Search for the cell housing the specified text and yield its [x, y] center coordinate. 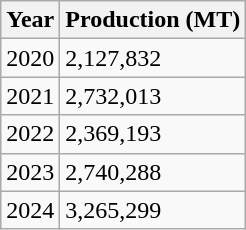
2022 [30, 134]
2,732,013 [153, 96]
2023 [30, 172]
Year [30, 20]
2,740,288 [153, 172]
2020 [30, 58]
2,369,193 [153, 134]
3,265,299 [153, 210]
2024 [30, 210]
Production (MT) [153, 20]
2021 [30, 96]
2,127,832 [153, 58]
